Extract the (X, Y) coordinate from the center of the cell holding the provided text.  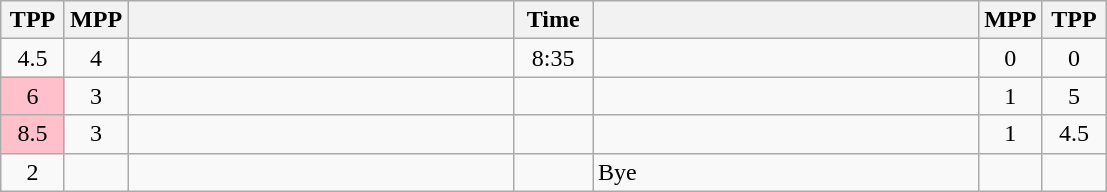
5 (1074, 96)
Bye (785, 172)
2 (33, 172)
8.5 (33, 134)
Time (554, 20)
6 (33, 96)
8:35 (554, 58)
4 (96, 58)
